Scan for the cell matching the given text and deliver its [X, Y] coordinate at center. 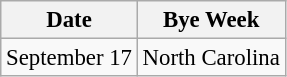
Date [69, 20]
North Carolina [211, 58]
Bye Week [211, 20]
September 17 [69, 58]
